Detect which cell encompasses the target text, then output its [X, Y] center coordinate. 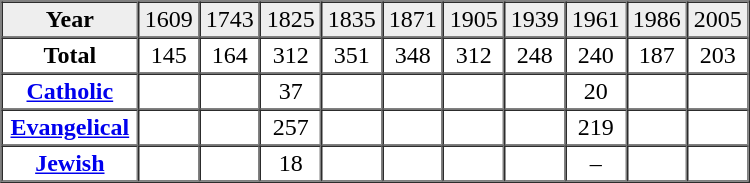
203 [718, 56]
187 [656, 56]
1986 [656, 20]
– [596, 164]
Jewish [70, 164]
348 [412, 56]
Evangelical [70, 128]
Total [70, 56]
1609 [168, 20]
Catholic [70, 92]
145 [168, 56]
164 [230, 56]
351 [352, 56]
20 [596, 92]
1835 [352, 20]
Year [70, 20]
1905 [474, 20]
1743 [230, 20]
257 [290, 128]
248 [534, 56]
1961 [596, 20]
1825 [290, 20]
37 [290, 92]
240 [596, 56]
219 [596, 128]
2005 [718, 20]
1871 [412, 20]
1939 [534, 20]
18 [290, 164]
